Find where the given text appears and provide that cell's center as [X, Y] coordinate. 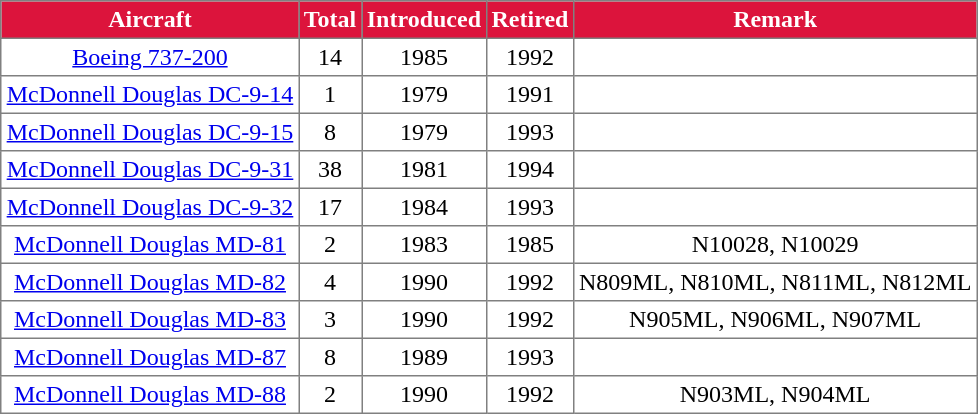
Boeing 737-200 [150, 57]
14 [330, 57]
N10028, N10029 [776, 245]
McDonnell Douglas DC-9-15 [150, 132]
Introduced [424, 20]
McDonnell Douglas MD-88 [150, 395]
3 [330, 320]
McDonnell Douglas MD-81 [150, 245]
McDonnell Douglas DC-9-31 [150, 170]
Total [330, 20]
1991 [530, 95]
1984 [424, 207]
38 [330, 170]
McDonnell Douglas DC-9-32 [150, 207]
McDonnell Douglas MD-87 [150, 357]
1989 [424, 357]
4 [330, 282]
Retired [530, 20]
McDonnell Douglas MD-83 [150, 320]
N905ML, N906ML, N907ML [776, 320]
N903ML, N904ML [776, 395]
1994 [530, 170]
Aircraft [150, 20]
Remark [776, 20]
McDonnell Douglas MD-82 [150, 282]
17 [330, 207]
1981 [424, 170]
1 [330, 95]
1983 [424, 245]
McDonnell Douglas DC-9-14 [150, 95]
N809ML, N810ML, N811ML, N812ML [776, 282]
